Detect which cell encompasses the target text, then output its [X, Y] center coordinate. 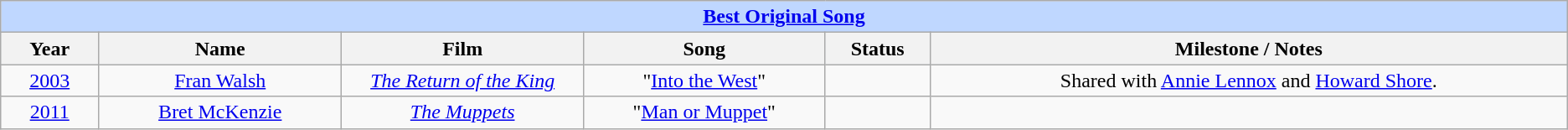
Name [220, 49]
The Muppets [462, 112]
2003 [50, 81]
Status [878, 49]
Song [704, 49]
Best Original Song [784, 17]
"Into the West" [704, 81]
Fran Walsh [220, 81]
Film [462, 49]
The Return of the King [462, 81]
Shared with Annie Lennox and Howard Shore. [1248, 81]
"Man or Muppet" [704, 112]
Milestone / Notes [1248, 49]
Year [50, 49]
Bret McKenzie [220, 112]
2011 [50, 112]
